Extract the (X, Y) coordinate from the center of the cell holding the provided text.  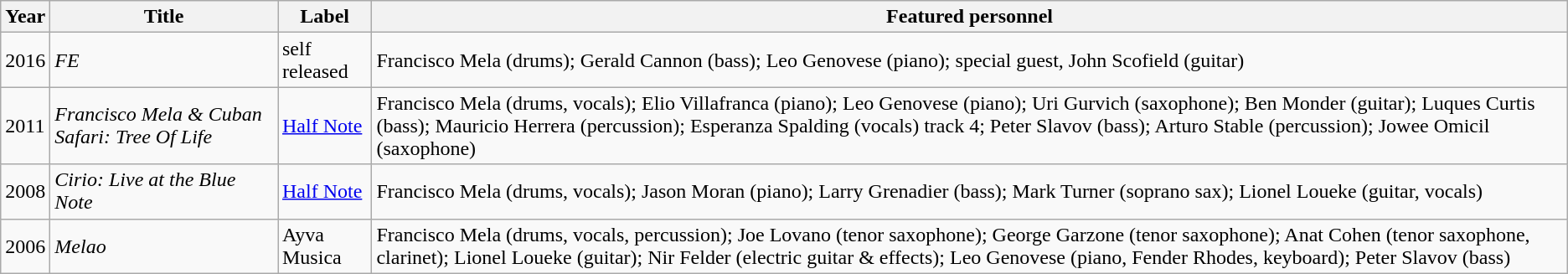
Year (25, 17)
Francisco Mela (drums, vocals); Jason Moran (piano); Larry Grenadier (bass); Mark Turner (soprano sax); Lionel Loueke (guitar, vocals) (970, 191)
Melao (164, 246)
Ayva Musica (325, 246)
Title (164, 17)
2006 (25, 246)
2008 (25, 191)
2011 (25, 126)
self released (325, 60)
Francisco Mela & Cuban Safari: Tree Of Life (164, 126)
Label (325, 17)
FE (164, 60)
2016 (25, 60)
Cirio: Live at the Blue Note (164, 191)
Francisco Mela (drums); Gerald Cannon (bass); Leo Genovese (piano); special guest, John Scofield (guitar) (970, 60)
Featured personnel (970, 17)
